Detect which cell encompasses the target text, then output its (x, y) center coordinate. 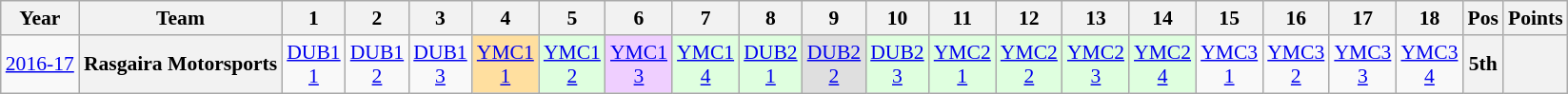
4 (506, 18)
11 (963, 18)
15 (1229, 18)
DUB21 (771, 65)
16 (1296, 18)
2 (377, 18)
Points (1536, 18)
YMC23 (1096, 65)
12 (1029, 18)
17 (1362, 18)
5th (1483, 65)
DUB12 (377, 65)
13 (1096, 18)
YMC13 (639, 65)
YMC12 (572, 65)
YMC22 (1029, 65)
10 (897, 18)
9 (834, 18)
2016-17 (40, 65)
18 (1429, 18)
Year (40, 18)
YMC31 (1229, 65)
YMC33 (1362, 65)
6 (639, 18)
DUB13 (440, 65)
YMC21 (963, 65)
1 (314, 18)
14 (1162, 18)
3 (440, 18)
YMC32 (1296, 65)
Rasgaira Motorsports (181, 65)
Team (181, 18)
Pos (1483, 18)
YMC34 (1429, 65)
DUB11 (314, 65)
YMC11 (506, 65)
DUB22 (834, 65)
8 (771, 18)
YMC24 (1162, 65)
7 (705, 18)
DUB23 (897, 65)
YMC14 (705, 65)
5 (572, 18)
